Pinpoint the cell where the given text exists, returning its (X, Y) midpoint coordinate. 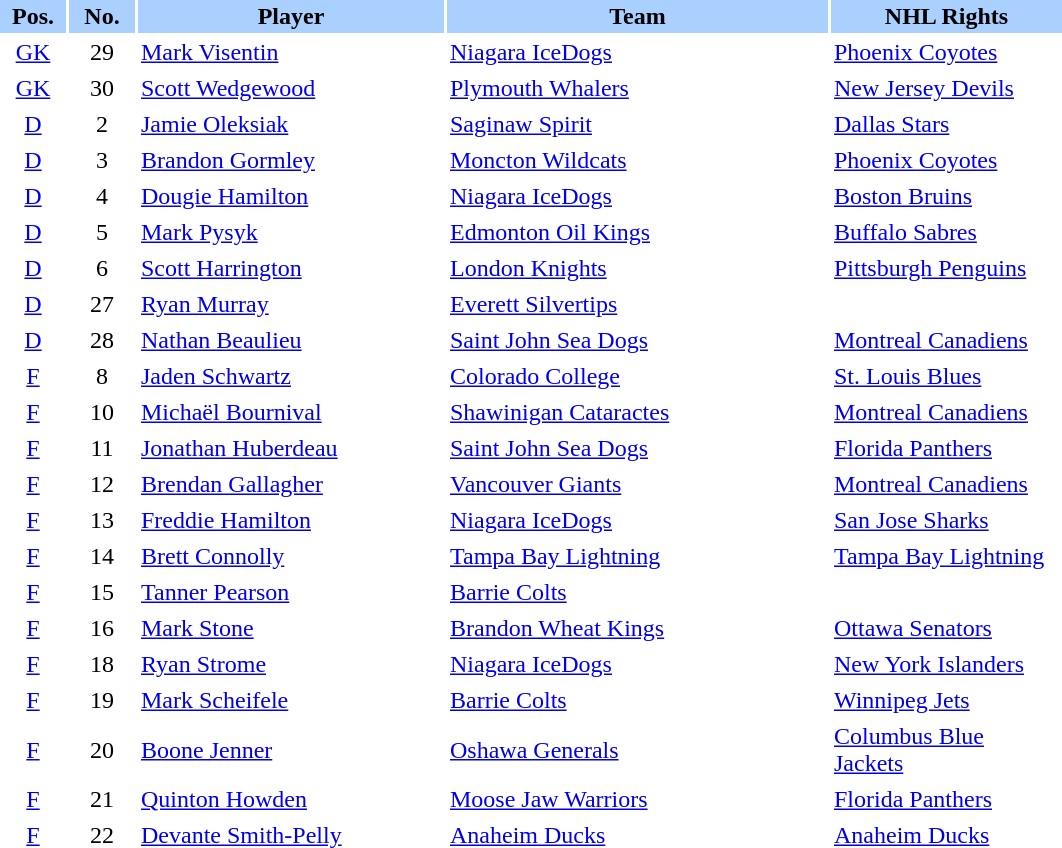
Shawinigan Cataractes (638, 412)
Boston Bruins (946, 196)
Moncton Wildcats (638, 160)
Pos. (33, 16)
Dougie Hamilton (291, 196)
Plymouth Whalers (638, 88)
Vancouver Giants (638, 484)
4 (102, 196)
30 (102, 88)
Edmonton Oil Kings (638, 232)
11 (102, 448)
Brandon Gormley (291, 160)
Tanner Pearson (291, 592)
Dallas Stars (946, 124)
19 (102, 700)
Brendan Gallagher (291, 484)
Ottawa Senators (946, 628)
Mark Scheifele (291, 700)
Oshawa Generals (638, 750)
10 (102, 412)
Quinton Howden (291, 800)
Ryan Strome (291, 664)
6 (102, 268)
Player (291, 16)
13 (102, 520)
Jamie Oleksiak (291, 124)
Team (638, 16)
New Jersey Devils (946, 88)
Brandon Wheat Kings (638, 628)
20 (102, 750)
Scott Wedgewood (291, 88)
Mark Visentin (291, 52)
Pittsburgh Penguins (946, 268)
Winnipeg Jets (946, 700)
Scott Harrington (291, 268)
Freddie Hamilton (291, 520)
Nathan Beaulieu (291, 340)
Ryan Murray (291, 304)
15 (102, 592)
29 (102, 52)
St. Louis Blues (946, 376)
Saginaw Spirit (638, 124)
5 (102, 232)
3 (102, 160)
28 (102, 340)
Brett Connolly (291, 556)
18 (102, 664)
London Knights (638, 268)
Everett Silvertips (638, 304)
Jonathan Huberdeau (291, 448)
14 (102, 556)
Moose Jaw Warriors (638, 800)
Buffalo Sabres (946, 232)
Colorado College (638, 376)
27 (102, 304)
2 (102, 124)
Mark Pysyk (291, 232)
NHL Rights (946, 16)
Mark Stone (291, 628)
12 (102, 484)
No. (102, 16)
16 (102, 628)
Boone Jenner (291, 750)
21 (102, 800)
San Jose Sharks (946, 520)
8 (102, 376)
Jaden Schwartz (291, 376)
New York Islanders (946, 664)
Columbus Blue Jackets (946, 750)
Michaël Bournival (291, 412)
